Return [X, Y] of the center of cell containing provided text 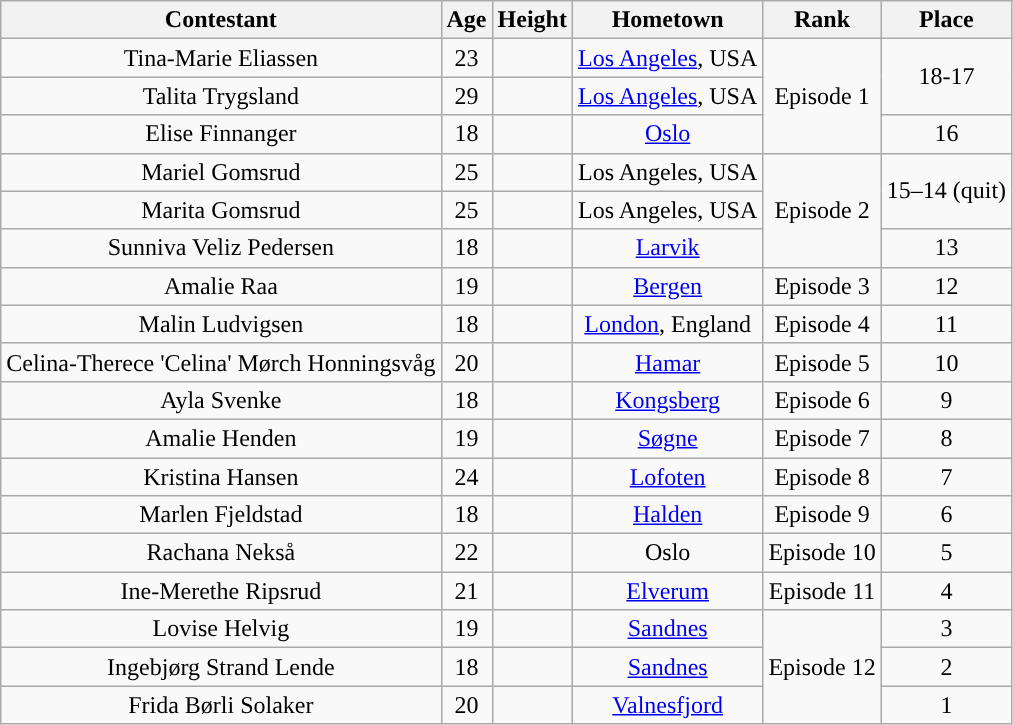
Kongsberg [667, 400]
Height [532, 20]
Marita Gomsrud [221, 210]
Bergen [667, 286]
Celina-Therece 'Celina' Mørch Honningsvåg [221, 362]
Valnesfjord [667, 705]
Episode 2 [822, 210]
Rachana Nekså [221, 553]
Episode 6 [822, 400]
8 [946, 438]
Contestant [221, 20]
Larvik [667, 248]
5 [946, 553]
Lovise Helvig [221, 629]
Tina-Marie Eliassen [221, 58]
London, England [667, 324]
Amalie Henden [221, 438]
Mariel Gomsrud [221, 172]
13 [946, 248]
Episode 3 [822, 286]
Episode 11 [822, 591]
3 [946, 629]
22 [466, 553]
2 [946, 667]
Ine-Merethe Ripsrud [221, 591]
Episode 5 [822, 362]
Søgne [667, 438]
4 [946, 591]
Kristina Hansen [221, 477]
Frida Børli Solaker [221, 705]
21 [466, 591]
Episode 9 [822, 515]
Talita Trygsland [221, 96]
Hometown [667, 20]
Episode 8 [822, 477]
10 [946, 362]
Ingebjørg Strand Lende [221, 667]
Marlen Fjeldstad [221, 515]
Lofoten [667, 477]
29 [466, 96]
Episode 12 [822, 667]
Ayla Svenke [221, 400]
23 [466, 58]
11 [946, 324]
Rank [822, 20]
Episode 1 [822, 96]
18-17 [946, 77]
Hamar [667, 362]
24 [466, 477]
Sunniva Veliz Pedersen [221, 248]
6 [946, 515]
Episode 7 [822, 438]
Elverum [667, 591]
15–14 (quit) [946, 191]
16 [946, 134]
Halden [667, 515]
12 [946, 286]
Malin Ludvigsen [221, 324]
Age [466, 20]
Elise Finnanger [221, 134]
7 [946, 477]
1 [946, 705]
9 [946, 400]
Amalie Raa [221, 286]
Place [946, 20]
Episode 4 [822, 324]
Episode 10 [822, 553]
